Capture the cell that displays the provided text and extract its [x, y] central coordinate. 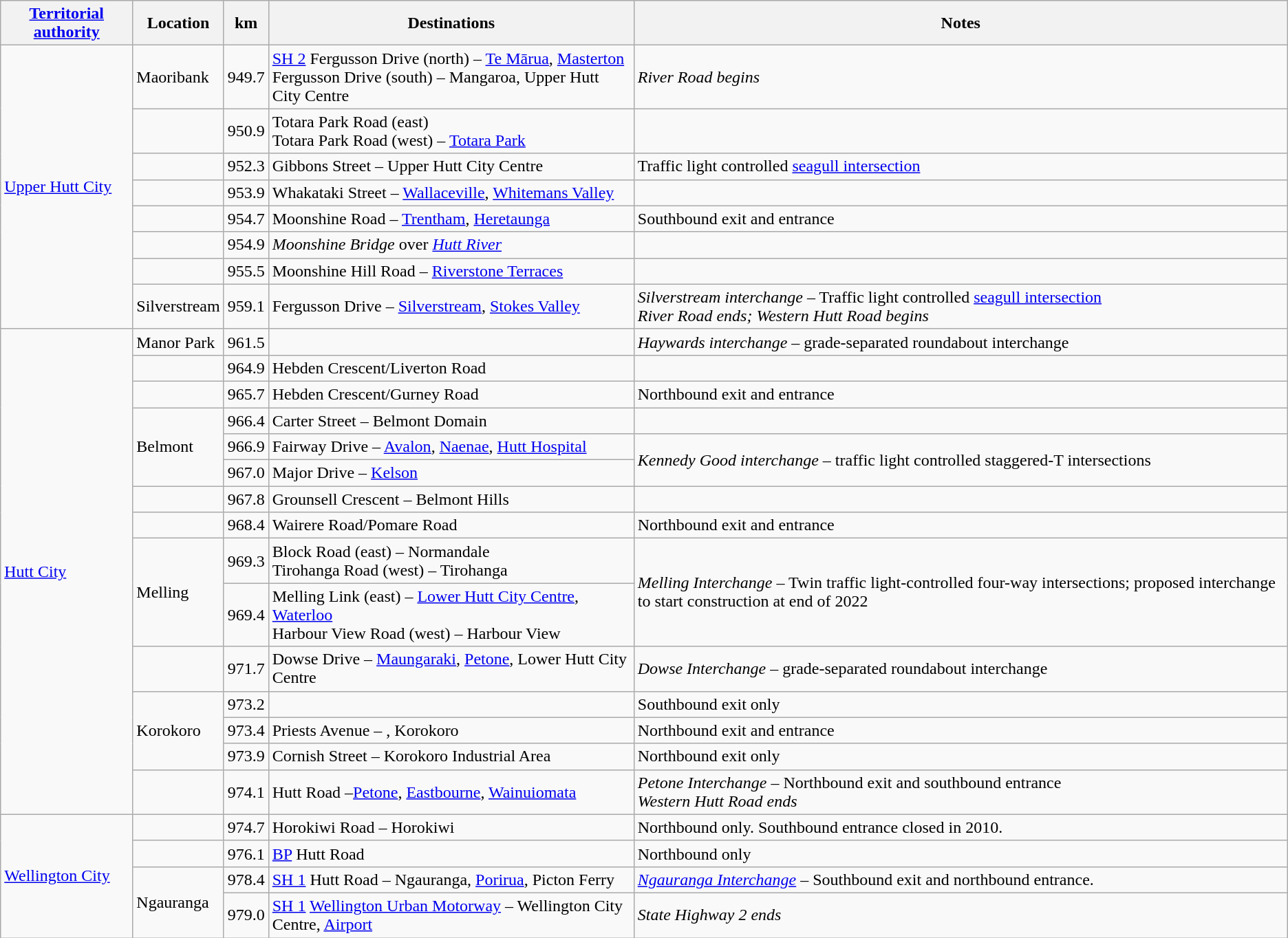
Melling [178, 593]
Fairway Drive – Avalon, Naenae, Hutt Hospital [451, 447]
Hutt Road –Petone, Eastbourne, Wainuiomata [451, 792]
Destinations [451, 23]
Melling Link (east) – Lower Hutt City Centre, Waterloo Harbour View Road (west) – Harbour View [451, 615]
Carter Street – Belmont Domain [451, 420]
Traffic light controlled seagull intersection [960, 166]
966.4 [246, 420]
Dowse Interchange – grade-separated roundabout interchange [960, 668]
Hutt City [67, 571]
km [246, 23]
Wairere Road/Pomare Road [451, 525]
971.7 [246, 668]
SH 1 Hutt Road – Ngauranga, Porirua, Picton Ferry [451, 880]
SH 2 Fergusson Drive (north) – Te Mārua, Masterton Fergusson Drive (south) – Mangaroa, Upper Hutt City Centre [451, 77]
Silverstream [178, 307]
Priests Avenue – , Korokoro [451, 730]
974.7 [246, 827]
973.2 [246, 704]
Territorial authority [67, 23]
969.4 [246, 615]
964.9 [246, 368]
976.1 [246, 853]
978.4 [246, 880]
Moonshine Bridge over Hutt River [451, 245]
Silverstream interchange – Traffic light controlled seagull intersectionRiver Road ends; Western Hutt Road begins [960, 307]
Gibbons Street – Upper Hutt City Centre [451, 166]
Belmont [178, 446]
949.7 [246, 77]
River Road begins [960, 77]
Whakataki Street – Wallaceville, Whitemans Valley [451, 193]
959.1 [246, 307]
Southbound exit and entrance [960, 219]
Fergusson Drive – Silverstream, Stokes Valley [451, 307]
Northbound only. Southbound entrance closed in 2010. [960, 827]
965.7 [246, 394]
952.3 [246, 166]
Melling Interchange – Twin traffic light-controlled four-way intersections; proposed interchange to start construction at end of 2022 [960, 593]
973.9 [246, 756]
967.0 [246, 473]
Major Drive – Kelson [451, 473]
973.4 [246, 730]
953.9 [246, 193]
954.9 [246, 245]
Korokoro [178, 730]
Maoribank [178, 77]
Totara Park Road (east)Totara Park Road (west) – Totara Park [451, 131]
SH 1 Wellington Urban Motorway – Wellington City Centre, Airport [451, 915]
Northbound exit only [960, 756]
State Highway 2 ends [960, 915]
950.9 [246, 131]
Location [178, 23]
967.8 [246, 499]
Cornish Street – Korokoro Industrial Area [451, 756]
Horokiwi Road – Horokiwi [451, 827]
Upper Hutt City [67, 187]
955.5 [246, 271]
Ngauranga Interchange – Southbound exit and northbound entrance. [960, 880]
961.5 [246, 342]
968.4 [246, 525]
Kennedy Good interchange – traffic light controlled staggered-T intersections [960, 460]
Hebden Crescent/Gurney Road [451, 394]
Ngauranga [178, 902]
Wellington City [67, 876]
BP Hutt Road [451, 853]
Northbound only [960, 853]
Haywards interchange – grade-separated roundabout interchange [960, 342]
Notes [960, 23]
Southbound exit only [960, 704]
Moonshine Road – Trentham, Heretaunga [451, 219]
966.9 [246, 447]
974.1 [246, 792]
Hebden Crescent/Liverton Road [451, 368]
Petone Interchange – Northbound exit and southbound entranceWestern Hutt Road ends [960, 792]
954.7 [246, 219]
969.3 [246, 561]
Manor Park [178, 342]
Moonshine Hill Road – Riverstone Terraces [451, 271]
Block Road (east) – Normandale Tirohanga Road (west) – Tirohanga [451, 561]
Dowse Drive – Maungaraki, Petone, Lower Hutt City Centre [451, 668]
979.0 [246, 915]
Grounsell Crescent – Belmont Hills [451, 499]
